Return the [x, y] coordinate for the center point of the cell that contains the specified text.  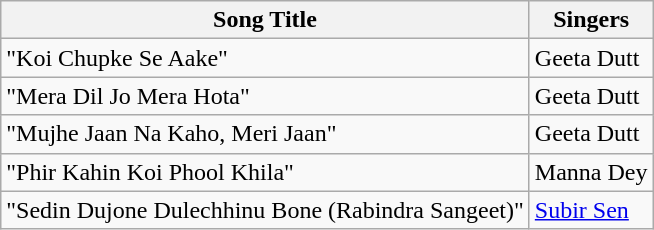
"Mera Dil Jo Mera Hota" [266, 96]
"Koi Chupke Se Aake" [266, 58]
"Mujhe Jaan Na Kaho, Meri Jaan" [266, 134]
Subir Sen [591, 210]
"Sedin Dujone Dulechhinu Bone (Rabindra Sangeet)" [266, 210]
"Phir Kahin Koi Phool Khila" [266, 172]
Singers [591, 20]
Song Title [266, 20]
Manna Dey [591, 172]
